Find where the given text appears and provide that cell's center as (X, Y) coordinate. 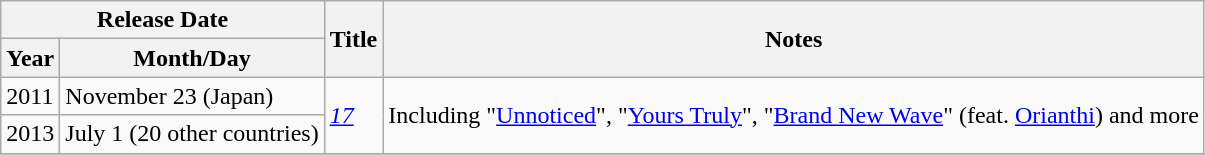
2013 (30, 134)
Including "Unnoticed", "Yours Truly", "Brand New Wave" (feat. Orianthi) and more (794, 115)
Release Date (162, 20)
2011 (30, 96)
17 (354, 115)
November 23 (Japan) (192, 96)
Title (354, 39)
July 1 (20 other countries) (192, 134)
Month/Day (192, 58)
Year (30, 58)
Notes (794, 39)
